From the cell containing the given text, extract its center point as [x, y] coordinate. 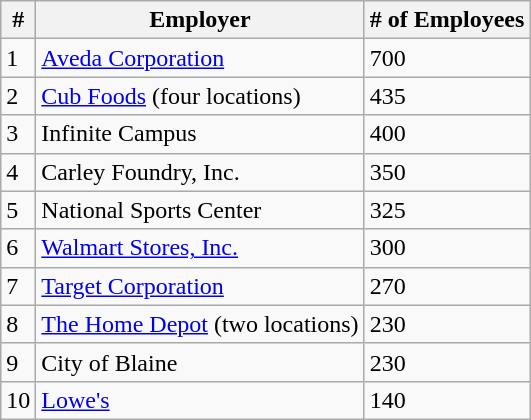
Infinite Campus [200, 134]
9 [18, 362]
325 [447, 210]
The Home Depot (two locations) [200, 324]
3 [18, 134]
City of Blaine [200, 362]
435 [447, 96]
# [18, 20]
Target Corporation [200, 286]
National Sports Center [200, 210]
4 [18, 172]
7 [18, 286]
2 [18, 96]
300 [447, 248]
10 [18, 400]
8 [18, 324]
Aveda Corporation [200, 58]
140 [447, 400]
700 [447, 58]
Walmart Stores, Inc. [200, 248]
350 [447, 172]
Employer [200, 20]
Carley Foundry, Inc. [200, 172]
Cub Foods (four locations) [200, 96]
# of Employees [447, 20]
Lowe's [200, 400]
270 [447, 286]
1 [18, 58]
6 [18, 248]
400 [447, 134]
5 [18, 210]
